From the cell containing the given text, extract its center point as (x, y) coordinate. 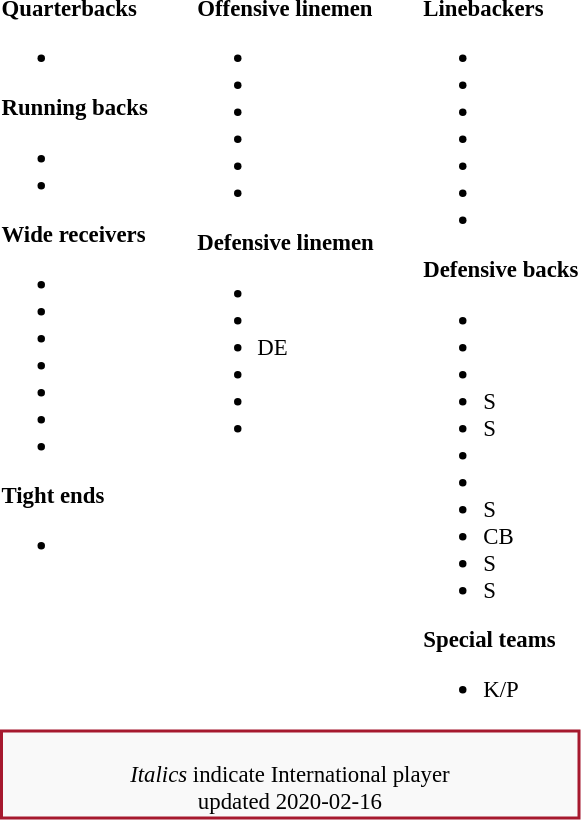
Italics indicate International player updated 2020-02-16 (290, 775)
